Capture the cell that displays the provided text and extract its (x, y) central coordinate. 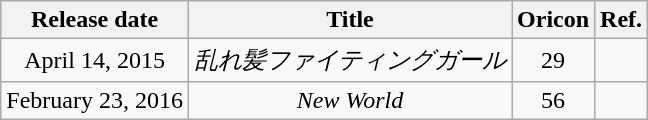
56 (554, 100)
Ref. (622, 20)
April 14, 2015 (95, 60)
Title (350, 20)
February 23, 2016 (95, 100)
New World (350, 100)
乱れ髪ファイティングガール (350, 60)
Release date (95, 20)
Oricon (554, 20)
29 (554, 60)
